Provide the (x, y) coordinate of the cell's center where the given text is located.  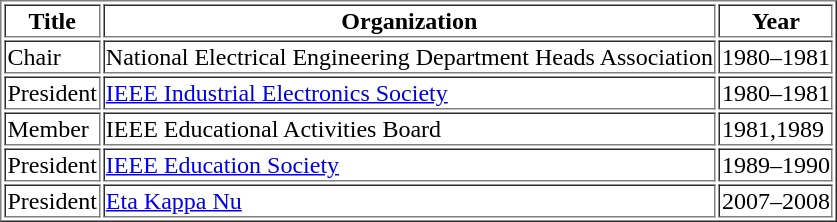
Chair (52, 56)
1981,1989 (776, 128)
Organization (410, 20)
National Electrical Engineering Department Heads Association (410, 56)
Year (776, 20)
IEEE Education Society (410, 164)
1989–1990 (776, 164)
Eta Kappa Nu (410, 200)
IEEE Educational Activities Board (410, 128)
IEEE Industrial Electronics Society (410, 92)
Title (52, 20)
2007–2008 (776, 200)
Member (52, 128)
